Identify which cell holds the provided text, then report its [X, Y] central coordinate. 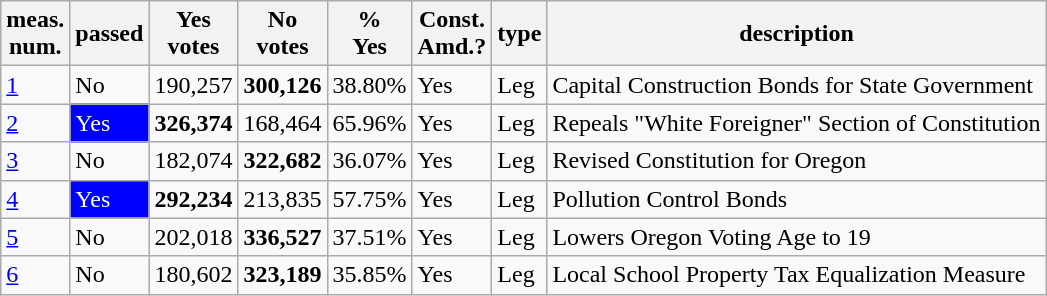
4 [36, 199]
292,234 [194, 199]
passed [110, 34]
Revised Constitution for Oregon [796, 161]
326,374 [194, 123]
6 [36, 275]
323,189 [282, 275]
Novotes [282, 34]
322,682 [282, 161]
182,074 [194, 161]
336,527 [282, 237]
168,464 [282, 123]
38.80% [370, 85]
Pollution Control Bonds [796, 199]
213,835 [282, 199]
meas.num. [36, 34]
type [520, 34]
Lowers Oregon Voting Age to 19 [796, 237]
57.75% [370, 199]
37.51% [370, 237]
2 [36, 123]
5 [36, 237]
190,257 [194, 85]
3 [36, 161]
180,602 [194, 275]
Yesvotes [194, 34]
1 [36, 85]
Capital Construction Bonds for State Government [796, 85]
35.85% [370, 275]
Repeals "White Foreigner" Section of Constitution [796, 123]
65.96% [370, 123]
description [796, 34]
Const.Amd.? [452, 34]
Local School Property Tax Equalization Measure [796, 275]
%Yes [370, 34]
202,018 [194, 237]
36.07% [370, 161]
300,126 [282, 85]
